Provide the [x, y] coordinate of the cell's center where the given text is located.  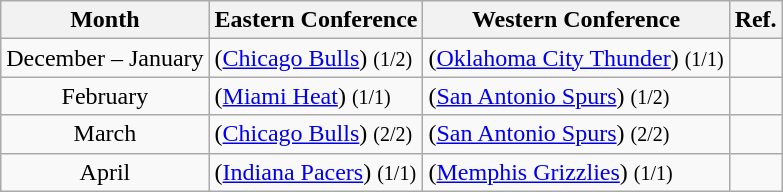
December – January [105, 58]
(Indiana Pacers) (1/1) [316, 172]
(Miami Heat) (1/1) [316, 96]
Month [105, 20]
February [105, 96]
(San Antonio Spurs) (2/2) [576, 134]
(San Antonio Spurs) (1/2) [576, 96]
(Chicago Bulls) (2/2) [316, 134]
Western Conference [576, 20]
Eastern Conference [316, 20]
April [105, 172]
Ref. [756, 20]
(Memphis Grizzlies) (1/1) [576, 172]
(Oklahoma City Thunder) (1/1) [576, 58]
March [105, 134]
(Chicago Bulls) (1/2) [316, 58]
